Identify which cell holds the provided text, then report its [X, Y] central coordinate. 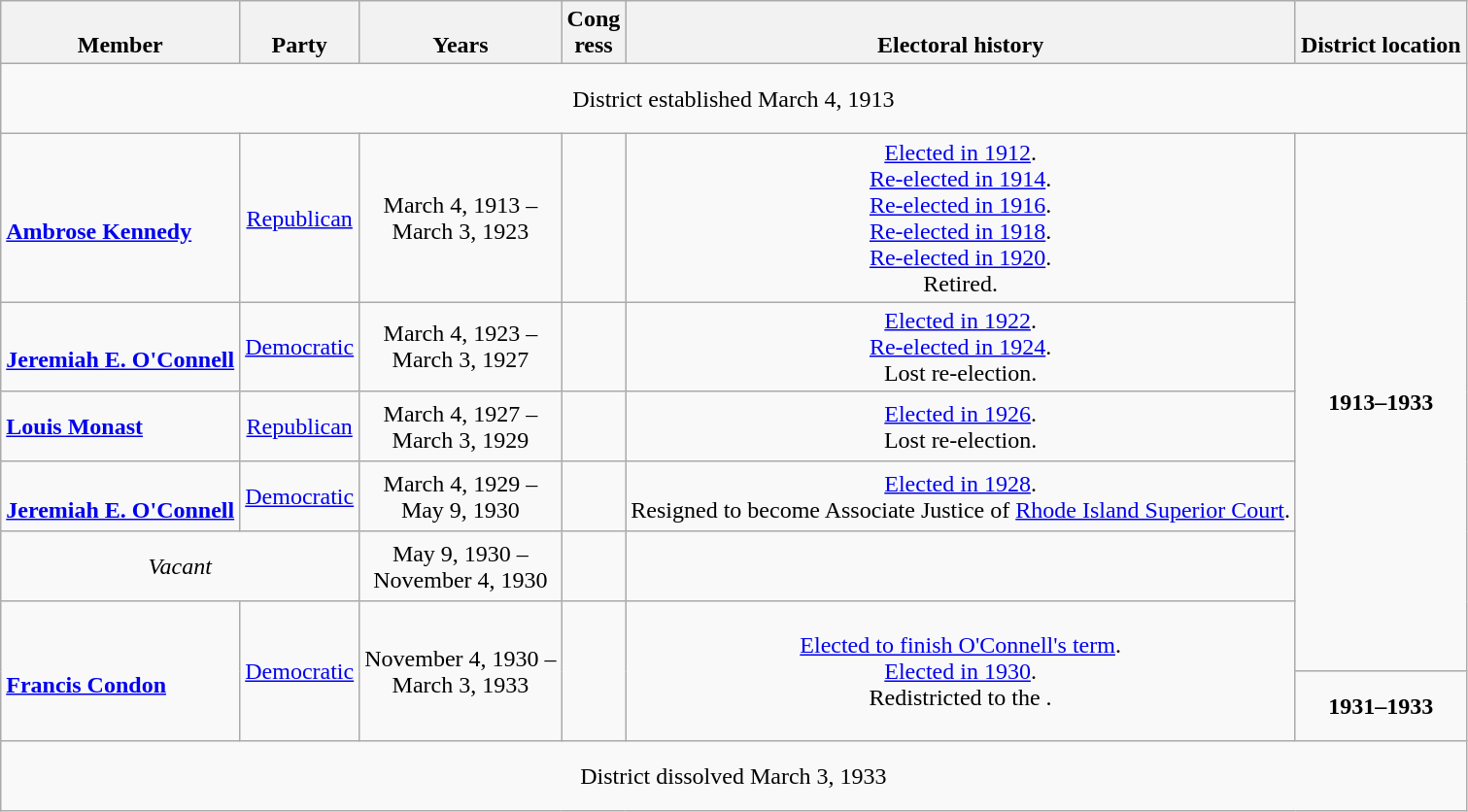
Elected to finish O'Connell's term.Elected in 1930.Redistricted to the . [961, 671]
Louis Monast [120, 426]
Francis Condon [120, 671]
1913–1933 [1381, 402]
March 4, 1927 –March 3, 1929 [461, 426]
May 9, 1930 –November 4, 1930 [461, 566]
District dissolved March 3, 1933 [734, 776]
Elected in 1928.Resigned to become Associate Justice of Rhode Island Superior Court. [961, 496]
Years [461, 33]
Electoral history [961, 33]
Congress [594, 33]
District location [1381, 33]
Elected in 1926.Lost re-election. [961, 426]
November 4, 1930 –March 3, 1933 [461, 671]
Party [299, 33]
District established March 4, 1913 [734, 99]
Vacant [181, 566]
Elected in 1912.Re-elected in 1914.Re-elected in 1916.Re-elected in 1918.Re-elected in 1920.Retired. [961, 218]
March 4, 1913 –March 3, 1923 [461, 218]
March 4, 1929 –May 9, 1930 [461, 496]
Ambrose Kennedy [120, 218]
Member [120, 33]
Elected in 1922.Re-elected in 1924.Lost re-election. [961, 347]
March 4, 1923 –March 3, 1927 [461, 347]
1931–1933 [1381, 706]
